Locate the cell with the specified text and output its [x, y] center coordinate. 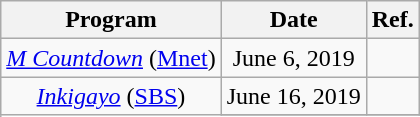
Date [294, 20]
June 16, 2019 [294, 96]
Inkigayo (SBS) [111, 96]
Ref. [392, 20]
M Countdown (Mnet) [111, 58]
Program [111, 20]
June 6, 2019 [294, 58]
